For the text-containing cell, return its midpoint in (x, y) coordinate format. 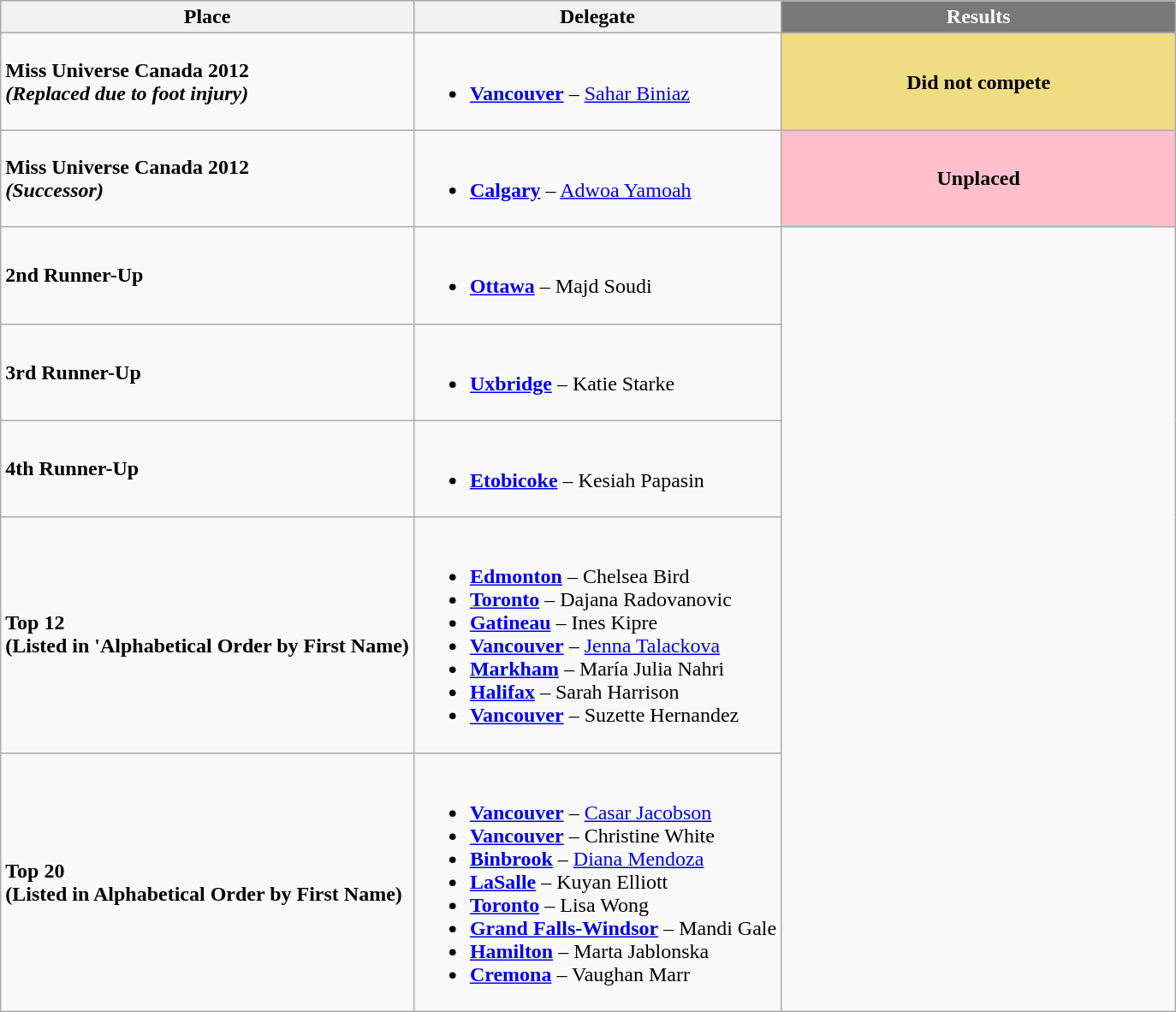
Ottawa – Majd Soudi (597, 276)
Calgary – Adwoa Yamoah (597, 178)
3rd Runner-Up (207, 372)
Etobicoke – Kesiah Papasin (597, 469)
Miss Universe Canada 2012(Successor) (207, 178)
Did not compete (979, 82)
Vancouver – Sahar Biniaz (597, 82)
Unplaced (979, 178)
4th Runner-Up (207, 469)
Place (207, 17)
Miss Universe Canada 2012(Replaced due to foot injury) (207, 82)
2nd Runner-Up (207, 276)
Top 12(Listed in 'Alphabetical Order by First Name) (207, 635)
Uxbridge – Katie Starke (597, 372)
Top 20(Listed in Alphabetical Order by First Name) (207, 882)
Results (979, 17)
Delegate (597, 17)
